Return the (x, y) coordinate for the center point of the cell that contains the specified text.  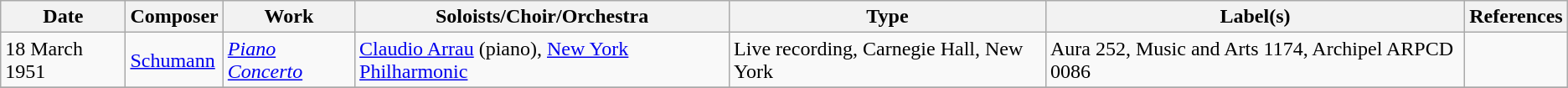
Work (288, 17)
Label(s) (1255, 17)
Date (64, 17)
Live recording, Carnegie Hall, New York (888, 60)
Aura 252, Music and Arts 1174, Archipel ARPCD 0086 (1255, 60)
Type (888, 17)
Piano Concerto (288, 60)
Claudio Arrau (piano), New York Philharmonic (543, 60)
References (1516, 17)
Composer (174, 17)
18 March 1951 (64, 60)
Soloists/Choir/Orchestra (543, 17)
Schumann (174, 60)
